Detect which cell encompasses the target text, then output its (X, Y) center coordinate. 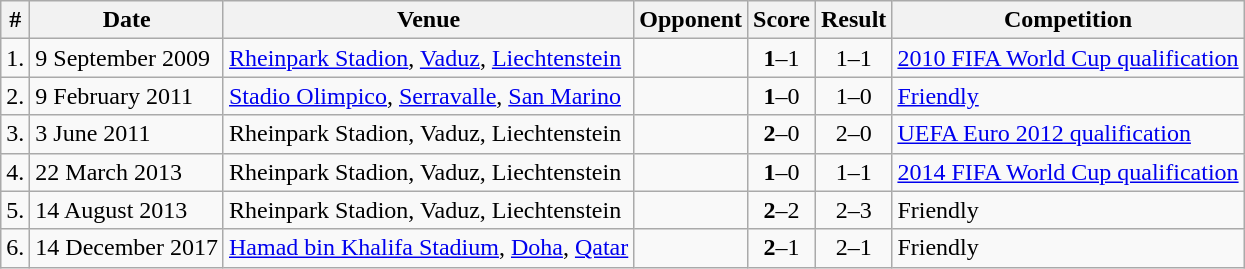
3 June 2011 (127, 134)
Date (127, 20)
14 December 2017 (127, 248)
9 February 2011 (127, 96)
1. (16, 58)
# (16, 20)
Stadio Olimpico, Serravalle, San Marino (428, 96)
2–2 (782, 210)
2014 FIFA World Cup qualification (1068, 172)
Hamad bin Khalifa Stadium, Doha, Qatar (428, 248)
2010 FIFA World Cup qualification (1068, 58)
5. (16, 210)
9 September 2009 (127, 58)
4. (16, 172)
Score (782, 20)
UEFA Euro 2012 qualification (1068, 134)
22 March 2013 (127, 172)
Venue (428, 20)
2–3 (853, 210)
14 August 2013 (127, 210)
Opponent (691, 20)
3. (16, 134)
Competition (1068, 20)
2. (16, 96)
6. (16, 248)
Result (853, 20)
